Pinpoint the cell where the given text exists, returning its (x, y) midpoint coordinate. 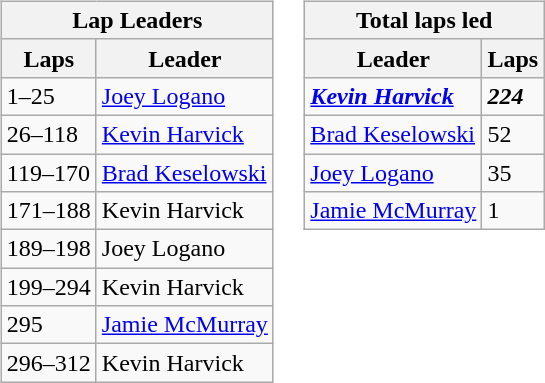
Total laps led (424, 20)
199–294 (48, 287)
224 (513, 96)
119–170 (48, 173)
26–118 (48, 134)
1–25 (48, 96)
35 (513, 173)
1 (513, 211)
52 (513, 134)
189–198 (48, 249)
Lap Leaders (137, 20)
296–312 (48, 363)
295 (48, 325)
171–188 (48, 211)
